From the cell containing the given text, extract its center point as [X, Y] coordinate. 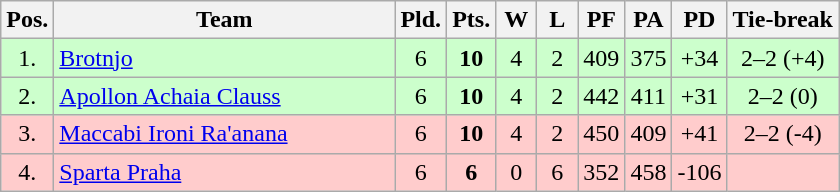
Sparta Praha [224, 172]
411 [648, 96]
2–2 (+4) [783, 58]
PD [700, 20]
Tie-break [783, 20]
Brotnjo [224, 58]
Team [224, 20]
375 [648, 58]
W [516, 20]
Apollon Achaia Clauss [224, 96]
458 [648, 172]
2. [28, 96]
Pts. [472, 20]
Pos. [28, 20]
+41 [700, 134]
PA [648, 20]
4. [28, 172]
-106 [700, 172]
L [558, 20]
352 [602, 172]
+34 [700, 58]
2–2 (0) [783, 96]
2–2 (-4) [783, 134]
PF [602, 20]
3. [28, 134]
1. [28, 58]
+31 [700, 96]
Pld. [421, 20]
442 [602, 96]
Maccabi Ironi Ra'anana [224, 134]
0 [516, 172]
450 [602, 134]
